Search for the cell housing the specified text and yield its [x, y] center coordinate. 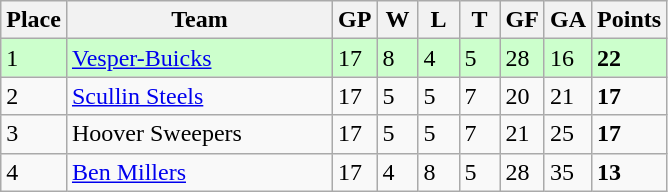
Points [630, 20]
T [480, 20]
Place [34, 20]
16 [568, 58]
1 [34, 58]
W [398, 20]
GP [355, 20]
Scullin Steels [199, 96]
2 [34, 96]
GF [522, 20]
20 [522, 96]
Hoover Sweepers [199, 134]
22 [630, 58]
Vesper-Buicks [199, 58]
Team [199, 20]
35 [568, 172]
25 [568, 134]
13 [630, 172]
Ben Millers [199, 172]
3 [34, 134]
GA [568, 20]
L [438, 20]
